Output the (x, y) coordinate of the center of the cell containing the given text.  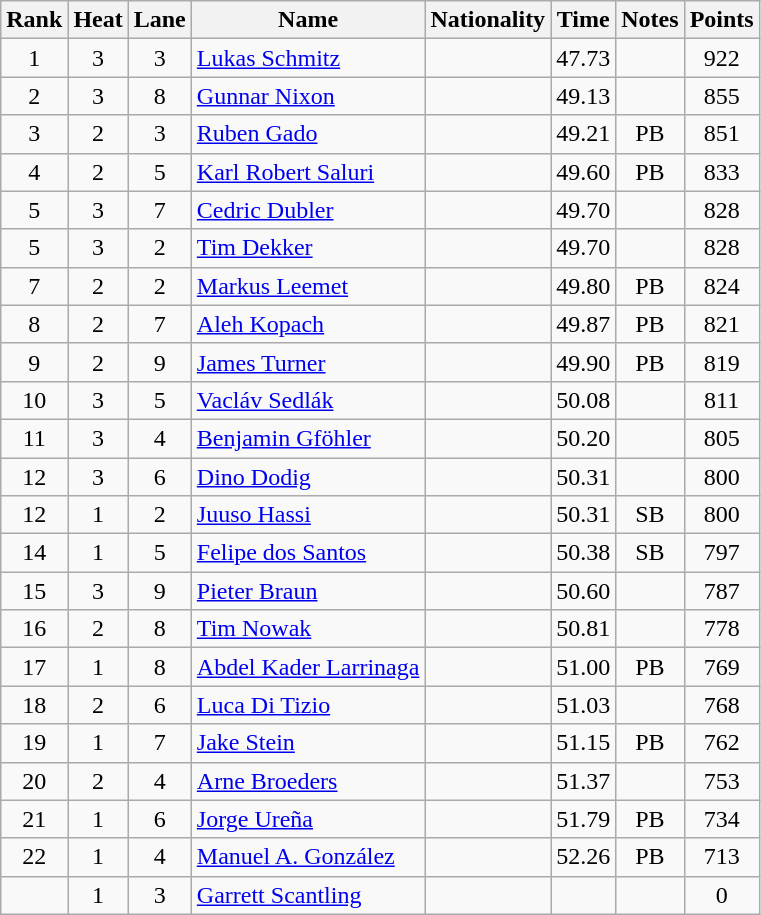
851 (722, 134)
Tim Dekker (308, 248)
762 (722, 743)
805 (722, 438)
16 (34, 629)
50.81 (584, 629)
753 (722, 781)
Lukas Schmitz (308, 58)
50.20 (584, 438)
769 (722, 667)
Markus Leemet (308, 286)
Lane (160, 20)
Vacláv Sedlák (308, 400)
833 (722, 172)
0 (722, 895)
Jorge Ureña (308, 819)
Pieter Braun (308, 591)
51.15 (584, 743)
734 (722, 819)
47.73 (584, 58)
Aleh Kopach (308, 324)
824 (722, 286)
819 (722, 362)
Ruben Gado (308, 134)
11 (34, 438)
Abdel Kader Larrinaga (308, 667)
18 (34, 705)
797 (722, 553)
811 (722, 400)
50.60 (584, 591)
10 (34, 400)
Felipe dos Santos (308, 553)
Karl Robert Saluri (308, 172)
Benjamin Gföhler (308, 438)
Name (308, 20)
21 (34, 819)
20 (34, 781)
51.03 (584, 705)
Rank (34, 20)
15 (34, 591)
778 (722, 629)
49.60 (584, 172)
Time (584, 20)
Juuso Hassi (308, 515)
821 (722, 324)
49.90 (584, 362)
49.80 (584, 286)
James Turner (308, 362)
51.79 (584, 819)
Luca Di Tizio (308, 705)
Gunnar Nixon (308, 96)
22 (34, 857)
Nationality (488, 20)
50.08 (584, 400)
Heat (98, 20)
855 (722, 96)
17 (34, 667)
Jake Stein (308, 743)
51.37 (584, 781)
Cedric Dubler (308, 210)
49.13 (584, 96)
Manuel A. González (308, 857)
768 (722, 705)
Points (722, 20)
14 (34, 553)
50.38 (584, 553)
49.21 (584, 134)
Tim Nowak (308, 629)
Notes (650, 20)
51.00 (584, 667)
713 (722, 857)
Garrett Scantling (308, 895)
922 (722, 58)
Arne Broeders (308, 781)
49.87 (584, 324)
19 (34, 743)
787 (722, 591)
Dino Dodig (308, 477)
52.26 (584, 857)
